Output the (X, Y) coordinate of the center of the cell containing the given text.  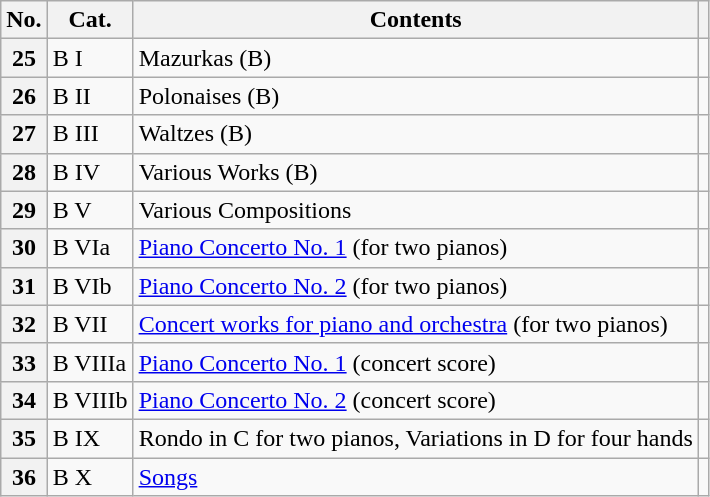
B II (90, 96)
36 (24, 477)
33 (24, 362)
34 (24, 400)
Mazurkas (B) (416, 58)
Various Works (B) (416, 172)
B X (90, 477)
25 (24, 58)
B IX (90, 438)
Piano Concerto No. 2 (concert score) (416, 400)
Songs (416, 477)
Various Compositions (416, 210)
27 (24, 134)
29 (24, 210)
B VIIIa (90, 362)
B V (90, 210)
No. (24, 20)
Piano Concerto No. 1 (concert score) (416, 362)
Rondo in C for two pianos, Variations in D for four hands (416, 438)
32 (24, 324)
B III (90, 134)
Waltzes (B) (416, 134)
Concert works for piano and orchestra (for two pianos) (416, 324)
Cat. (90, 20)
B VIa (90, 248)
Polonaises (B) (416, 96)
31 (24, 286)
B IV (90, 172)
28 (24, 172)
35 (24, 438)
B I (90, 58)
Piano Concerto No. 1 (for two pianos) (416, 248)
Piano Concerto No. 2 (for two pianos) (416, 286)
Contents (416, 20)
26 (24, 96)
B VIb (90, 286)
B VII (90, 324)
30 (24, 248)
B VIIIb (90, 400)
